Extract the [X, Y] coordinate from the center of the cell holding the provided text.  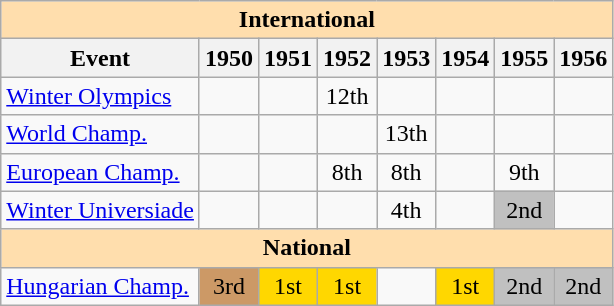
1951 [288, 58]
3rd [228, 286]
13th [406, 134]
1950 [228, 58]
Hungarian Champ. [100, 286]
12th [348, 96]
1955 [524, 58]
1954 [466, 58]
International [307, 20]
European Champ. [100, 172]
1953 [406, 58]
1956 [584, 58]
1952 [348, 58]
National [307, 248]
Winter Olympics [100, 96]
Event [100, 58]
4th [406, 210]
9th [524, 172]
World Champ. [100, 134]
Winter Universiade [100, 210]
